Search for the cell housing the specified text and yield its (x, y) center coordinate. 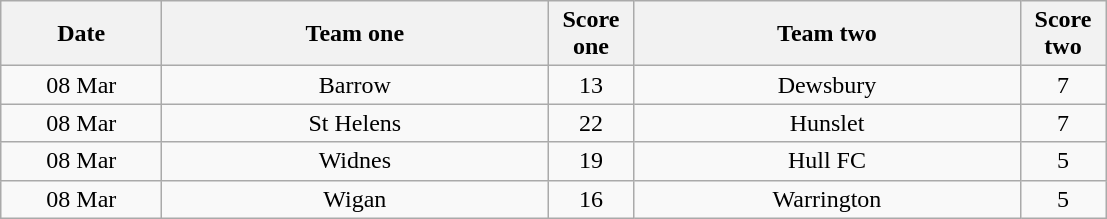
Dewsbury (827, 85)
19 (591, 161)
St Helens (355, 123)
16 (591, 199)
Widnes (355, 161)
Score one (591, 34)
Team two (827, 34)
Hunslet (827, 123)
Team one (355, 34)
Score two (1063, 34)
Hull FC (827, 161)
22 (591, 123)
Wigan (355, 199)
Date (82, 34)
13 (591, 85)
Barrow (355, 85)
Warrington (827, 199)
